Extract the (x, y) coordinate from the center of the cell holding the provided text.  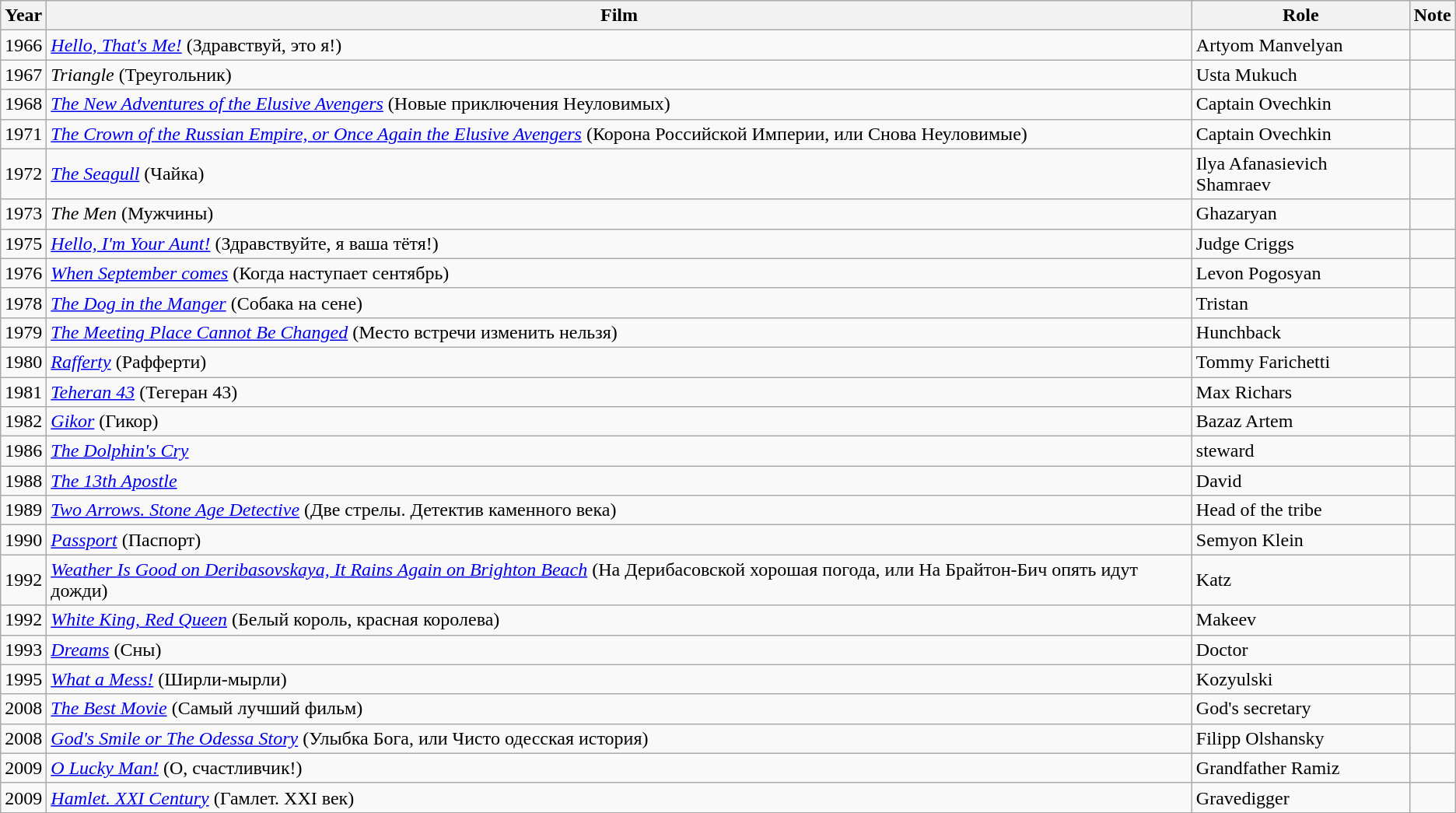
What a Mess! (Ширли-мырли) (619, 679)
Gravedigger (1300, 797)
Doctor (1300, 650)
Grandfather Ramiz (1300, 768)
Usta Mukuch (1300, 75)
1989 (23, 510)
1968 (23, 104)
When September comes (Когда наступает сентябрь) (619, 273)
1980 (23, 362)
The 13th Apostle (619, 481)
The Men (Мужчины) (619, 214)
Hello, I'm Your Aunt! (Здравствуйте, я ваша тётя!) (619, 244)
The Meeting Place Cannot Be Changed (Место встречи изменить нельзя) (619, 332)
Triangle (Треугольник) (619, 75)
1993 (23, 650)
God's secretary (1300, 709)
Film (619, 16)
Tommy Farichetti (1300, 362)
Bazaz Artem (1300, 422)
Teheran 43 (Тегеран 43) (619, 391)
Filipp Olshansky (1300, 738)
1967 (23, 75)
Weather Is Good on Deribasovskaya, It Rains Again on Brighton Beach (На Дерибасовской хорошая погода, или На Брайтон-Бич опять идут дожди) (619, 580)
steward (1300, 451)
The New Adventures of the Elusive Avengers (Новые приключения Неуловимых) (619, 104)
The Best Movie (Самый лучший фильм) (619, 709)
Ilya Afanasievich Shamraev (1300, 174)
1966 (23, 45)
The Crown of the Russian Empire, or Once Again the Elusive Avengers (Корона Российской Империи, или Снова Неуловимые) (619, 134)
Gikor (Гикор) (619, 422)
Semyon Klein (1300, 540)
1995 (23, 679)
1976 (23, 273)
1973 (23, 214)
Head of the tribe (1300, 510)
Katz (1300, 580)
1981 (23, 391)
Max Richars (1300, 391)
Levon Pogosyan (1300, 273)
Role (1300, 16)
Rafferty (Рафферти) (619, 362)
1990 (23, 540)
The Dog in the Manger (Собака на сене) (619, 303)
Makeev (1300, 620)
1986 (23, 451)
Kozyulski (1300, 679)
Year (23, 16)
1978 (23, 303)
1979 (23, 332)
God's Smile or The Odessa Story (Улыбка Бога, или Чисто одесская история) (619, 738)
Hamlet. XXI Century (Гамлет. XXI век) (619, 797)
1975 (23, 244)
The Seagull (Чайка) (619, 174)
Tristan (1300, 303)
White King, Red Queen (Белый король, красная королева) (619, 620)
Passport (Паспорт) (619, 540)
Judge Criggs (1300, 244)
O Lucky Man! (О, счастливчик!) (619, 768)
Artyom Manvelyan (1300, 45)
Two Arrows. Stone Age Detective (Две стрелы. Детектив каменного века) (619, 510)
1972 (23, 174)
Hunchback (1300, 332)
Hello, That's Me! (Здравствуй, это я!) (619, 45)
David (1300, 481)
Note (1433, 16)
1971 (23, 134)
The Dolphin's Cry (619, 451)
1988 (23, 481)
1982 (23, 422)
Dreams (Сны) (619, 650)
Ghazaryan (1300, 214)
